Provide the [x, y] coordinate of the cell's center where the given text is located.  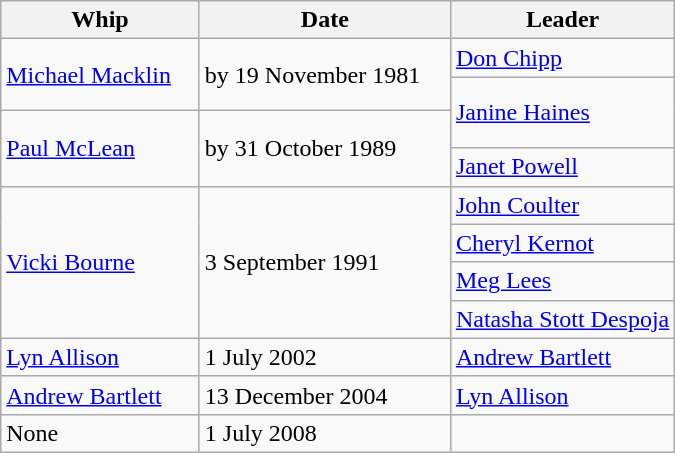
Vicki Bourne [100, 262]
John Coulter [562, 205]
Paul McLean [100, 148]
Meg Lees [562, 281]
Janine Haines [562, 112]
1 July 2008 [324, 433]
Date [324, 20]
Cheryl Kernot [562, 243]
13 December 2004 [324, 395]
None [100, 433]
Don Chipp [562, 58]
Whip [100, 20]
3 September 1991 [324, 262]
by 19 November 1981 [324, 74]
1 July 2002 [324, 357]
by 31 October 1989 [324, 148]
Janet Powell [562, 167]
Natasha Stott Despoja [562, 319]
Leader [562, 20]
Michael Macklin [100, 74]
